Find where the given text appears and provide that cell's center as [X, Y] coordinate. 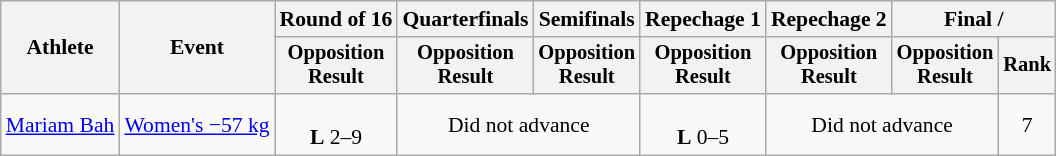
Semifinals [586, 19]
Rank [1027, 66]
L 0–5 [703, 124]
Final / [974, 19]
Mariam Bah [60, 124]
Quarterfinals [465, 19]
Repechage 1 [703, 19]
Event [196, 48]
L 2–9 [336, 124]
Women's −57 kg [196, 124]
7 [1027, 124]
Repechage 2 [829, 19]
Athlete [60, 48]
Round of 16 [336, 19]
